Output the (x, y) coordinate of the center of the cell containing the given text.  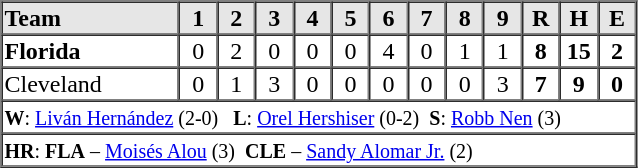
H (579, 18)
E (617, 18)
W: Liván Hernández (2-0) L: Orel Hershiser (0-2) S: Robb Nen (3) (319, 116)
5 (350, 18)
HR: FLA – Moisés Alou (3) CLE – Sandy Alomar Jr. (2) (319, 150)
15 (579, 50)
R (541, 18)
Team (91, 18)
Cleveland (91, 84)
Florida (91, 50)
6 (388, 18)
